Return the [X, Y] coordinate for the center point of the cell that contains the specified text.  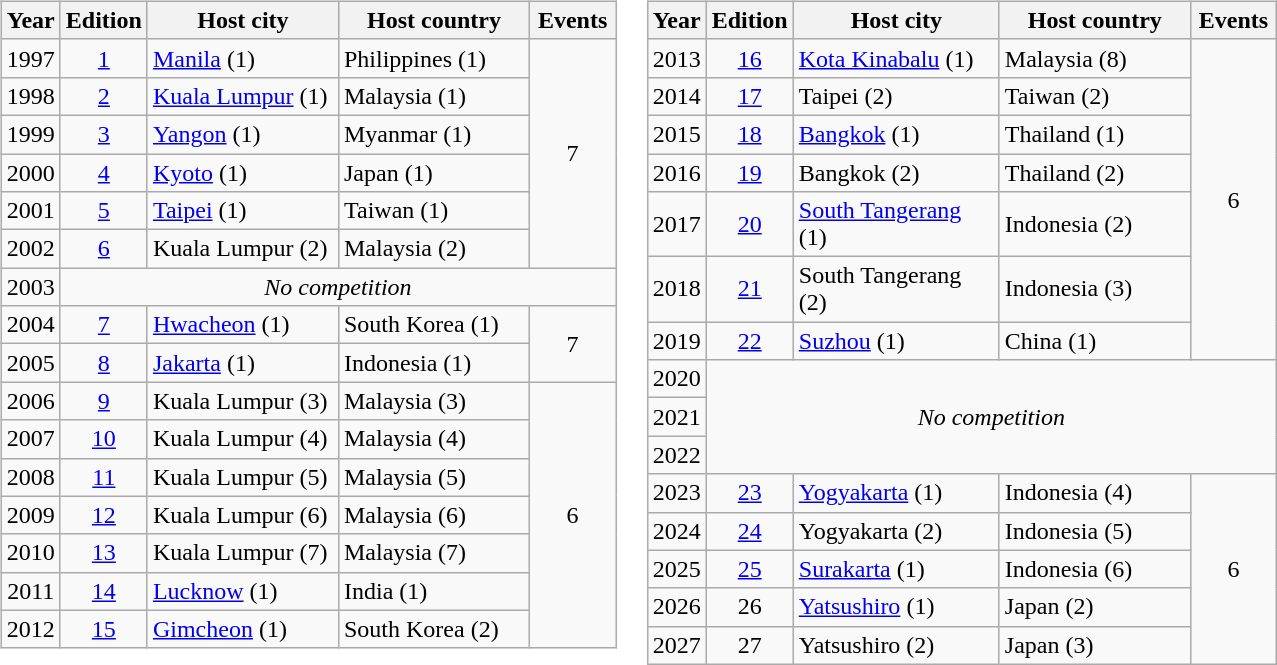
2005 [30, 363]
1999 [30, 134]
Myanmar (1) [434, 134]
Japan (3) [1094, 645]
China (1) [1094, 341]
2015 [676, 134]
23 [750, 493]
Taiwan (1) [434, 211]
2000 [30, 173]
Thailand (2) [1094, 173]
13 [104, 553]
14 [104, 591]
Bangkok (2) [896, 173]
2 [104, 96]
2025 [676, 569]
Yatsushiro (2) [896, 645]
Yatsushiro (1) [896, 607]
South Tangerang (1) [896, 224]
Indonesia (4) [1094, 493]
Kuala Lumpur (2) [242, 249]
11 [104, 477]
2009 [30, 515]
2017 [676, 224]
2013 [676, 58]
Bangkok (1) [896, 134]
Indonesia (5) [1094, 531]
Kyoto (1) [242, 173]
Yogyakarta (2) [896, 531]
2018 [676, 290]
2022 [676, 455]
1998 [30, 96]
Japan (2) [1094, 607]
Kuala Lumpur (6) [242, 515]
Thailand (1) [1094, 134]
18 [750, 134]
Hwacheon (1) [242, 325]
Indonesia (6) [1094, 569]
2008 [30, 477]
Kuala Lumpur (5) [242, 477]
10 [104, 439]
Suzhou (1) [896, 341]
2027 [676, 645]
Malaysia (2) [434, 249]
25 [750, 569]
20 [750, 224]
Taipei (2) [896, 96]
Yangon (1) [242, 134]
Yogyakarta (1) [896, 493]
2003 [30, 287]
2019 [676, 341]
Philippines (1) [434, 58]
2006 [30, 401]
16 [750, 58]
5 [104, 211]
Malaysia (8) [1094, 58]
2016 [676, 173]
Kuala Lumpur (4) [242, 439]
India (1) [434, 591]
21 [750, 290]
South Korea (1) [434, 325]
Surakarta (1) [896, 569]
2007 [30, 439]
3 [104, 134]
2004 [30, 325]
Kota Kinabalu (1) [896, 58]
15 [104, 629]
Malaysia (4) [434, 439]
2001 [30, 211]
2020 [676, 379]
17 [750, 96]
1997 [30, 58]
Malaysia (3) [434, 401]
Lucknow (1) [242, 591]
Malaysia (6) [434, 515]
4 [104, 173]
9 [104, 401]
2002 [30, 249]
South Tangerang (2) [896, 290]
2023 [676, 493]
2014 [676, 96]
Taiwan (2) [1094, 96]
24 [750, 531]
26 [750, 607]
Indonesia (3) [1094, 290]
Malaysia (5) [434, 477]
2012 [30, 629]
Indonesia (2) [1094, 224]
2021 [676, 417]
22 [750, 341]
Malaysia (7) [434, 553]
Indonesia (1) [434, 363]
Malaysia (1) [434, 96]
19 [750, 173]
2010 [30, 553]
Jakarta (1) [242, 363]
2011 [30, 591]
Taipei (1) [242, 211]
2024 [676, 531]
27 [750, 645]
Kuala Lumpur (3) [242, 401]
12 [104, 515]
2026 [676, 607]
Kuala Lumpur (1) [242, 96]
8 [104, 363]
Gimcheon (1) [242, 629]
Japan (1) [434, 173]
Manila (1) [242, 58]
1 [104, 58]
South Korea (2) [434, 629]
Kuala Lumpur (7) [242, 553]
